For the text-containing cell, return its midpoint in (X, Y) coordinate format. 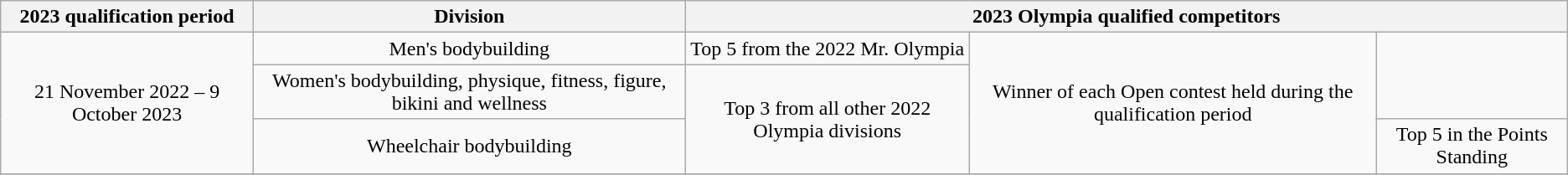
2023 qualification period (127, 17)
Division (469, 17)
Top 3 from all other 2022 Olympia divisions (828, 119)
Top 5 in the Points Standing (1472, 146)
2023 Olympia qualified competitors (1126, 17)
Wheelchair bodybuilding (469, 146)
Women's bodybuilding, physique, fitness, figure, bikini and wellness (469, 92)
Men's bodybuilding (469, 49)
21 November 2022 – 9 October 2023 (127, 103)
Winner of each Open contest held during the qualification period (1173, 103)
Top 5 from the 2022 Mr. Olympia (828, 49)
